Extract the (x, y) coordinate from the center of the cell holding the provided text.  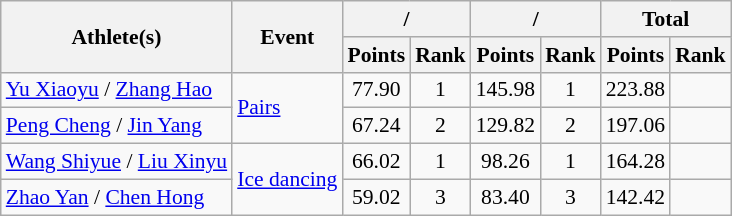
67.24 (376, 126)
98.26 (506, 162)
Athlete(s) (116, 36)
197.06 (636, 126)
83.40 (506, 197)
Event (287, 36)
145.98 (506, 90)
59.02 (376, 197)
Peng Cheng / Jin Yang (116, 126)
Zhao Yan / Chen Hong (116, 197)
77.90 (376, 90)
164.28 (636, 162)
129.82 (506, 126)
Yu Xiaoyu / Zhang Hao (116, 90)
Wang Shiyue / Liu Xinyu (116, 162)
142.42 (636, 197)
Total (666, 19)
66.02 (376, 162)
Ice dancing (287, 180)
223.88 (636, 90)
Pairs (287, 108)
